Locate the cell with the specified text and output its (X, Y) center coordinate. 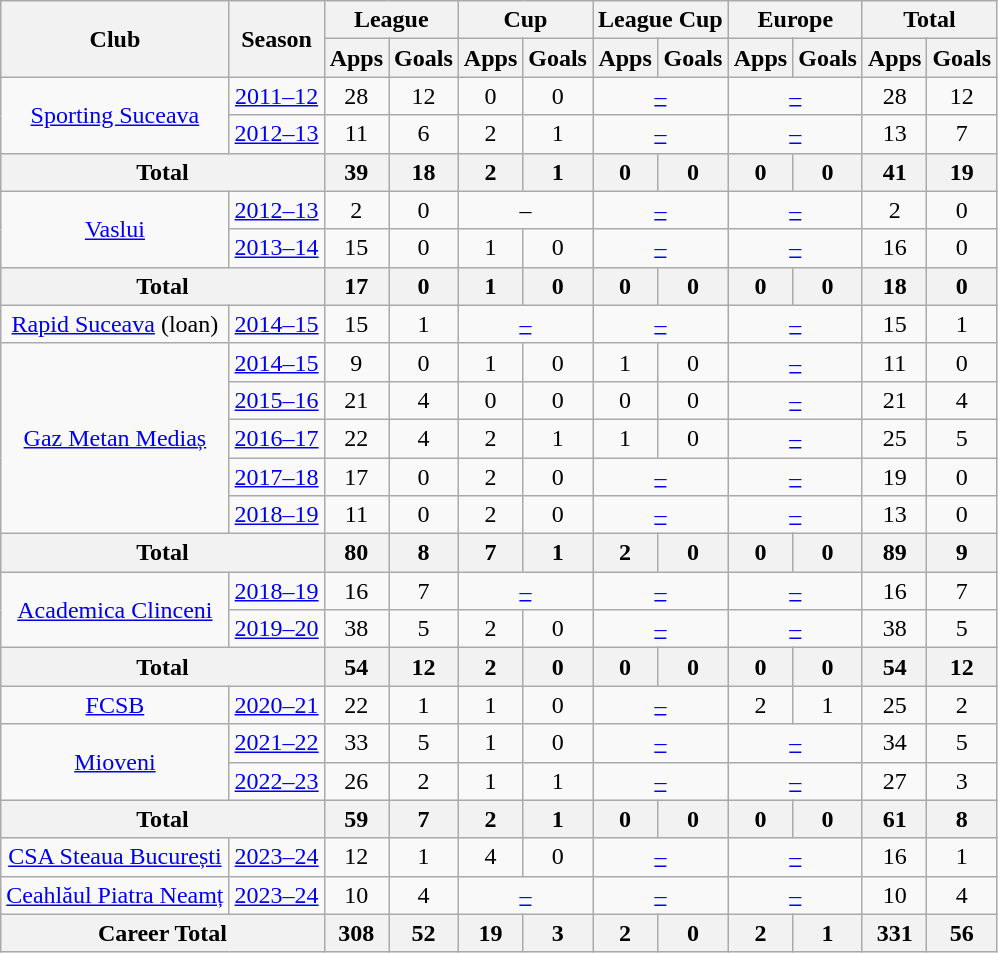
2015–16 (276, 400)
2019–20 (276, 629)
2011–12 (276, 96)
56 (962, 933)
Europe (795, 20)
League Cup (660, 20)
59 (356, 819)
6 (424, 134)
Mioveni (115, 762)
Sporting Suceava (115, 115)
2020–21 (276, 705)
Ceahlăul Piatra Neamț (115, 895)
26 (356, 781)
52 (424, 933)
2016–17 (276, 438)
2022–23 (276, 781)
2021–22 (276, 743)
2017–18 (276, 477)
2013–14 (276, 248)
Rapid Suceava (loan) (115, 324)
41 (894, 172)
Academica Clinceni (115, 610)
League (391, 20)
308 (356, 933)
331 (894, 933)
34 (894, 743)
FCSB (115, 705)
27 (894, 781)
Career Total (162, 933)
89 (894, 553)
Vaslui (115, 229)
CSA Steaua București (115, 857)
Club (115, 39)
Gaz Metan Mediaș (115, 438)
Season (276, 39)
80 (356, 553)
Cup (525, 20)
39 (356, 172)
61 (894, 819)
33 (356, 743)
